Detect which cell encompasses the target text, then output its (X, Y) center coordinate. 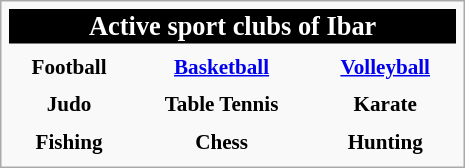
Karate (385, 104)
Basketball (222, 66)
Judo (69, 104)
Volleyball (385, 66)
Fishing (69, 141)
Table Tennis (222, 104)
Hunting (385, 141)
Active sport clubs of Ibar (232, 26)
Chess (222, 141)
Football (69, 66)
